Extract the [X, Y] coordinate from the center of the cell holding the provided text.  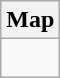
Map [30, 20]
